Scan for the cell matching the given text and deliver its [x, y] coordinate at center. 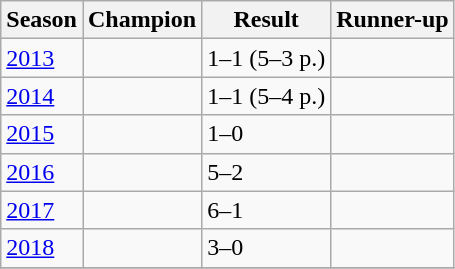
5–2 [266, 172]
2014 [42, 96]
2016 [42, 172]
Runner-up [393, 20]
1–1 (5–3 p.) [266, 58]
Result [266, 20]
1–1 (5–4 p.) [266, 96]
Season [42, 20]
2013 [42, 58]
2015 [42, 134]
6–1 [266, 210]
1–0 [266, 134]
2017 [42, 210]
3–0 [266, 248]
Champion [142, 20]
2018 [42, 248]
